From the cell containing the given text, extract its center point as [X, Y] coordinate. 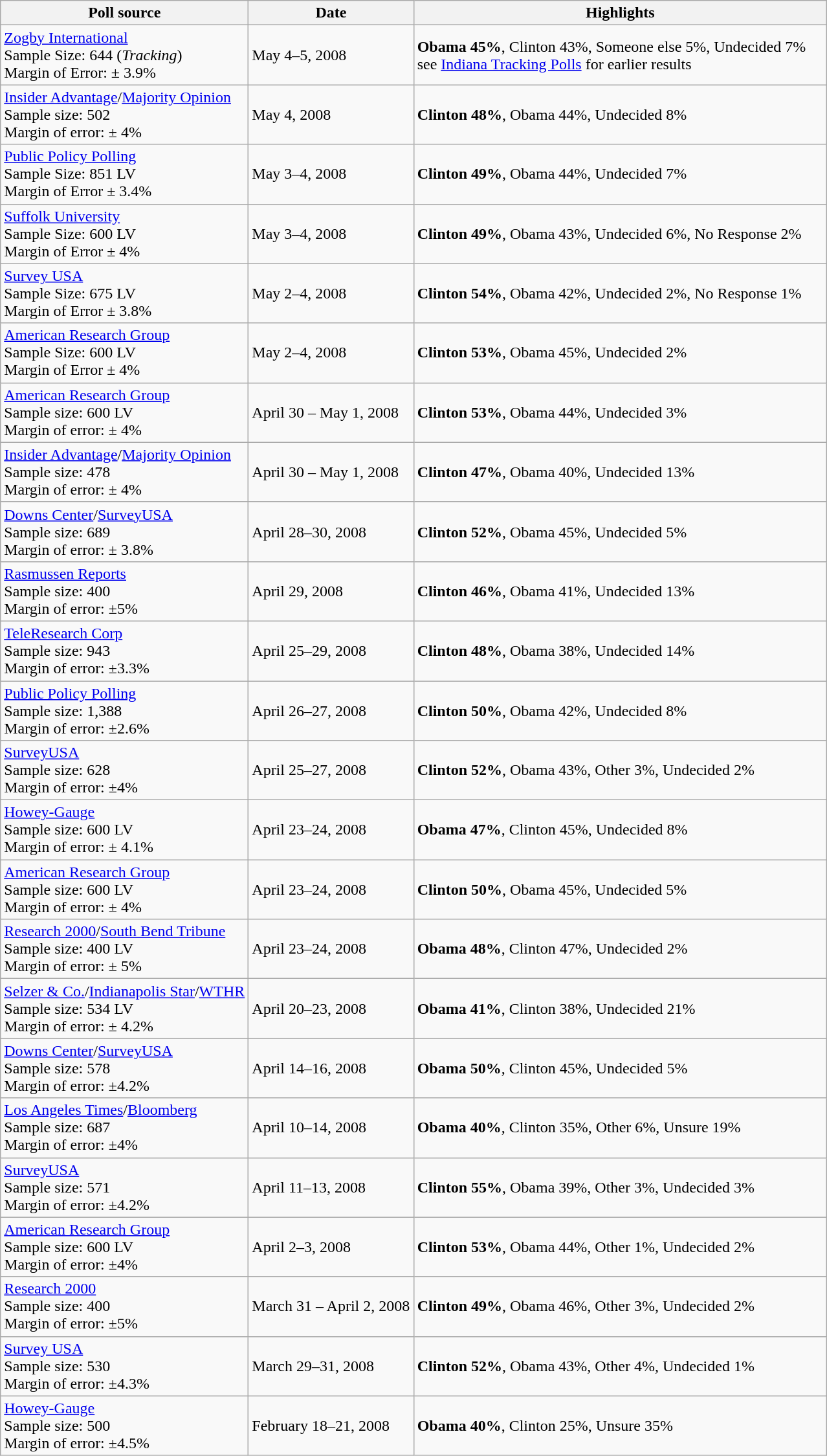
Howey-GaugeSample size: 600 LV Margin of error: ± 4.1% [124, 830]
Clinton 55%, Obama 39%, Other 3%, Undecided 3% [620, 1187]
Clinton 49%, Obama 46%, Other 3%, Undecided 2% [620, 1306]
SurveyUSASample size: 571 Margin of error: ±4.2% [124, 1187]
Insider Advantage/Majority OpinionSample size: 478 Margin of error: ± 4% [124, 472]
Downs Center/SurveyUSASample size: 689 Margin of error: ± 3.8% [124, 532]
Obama 40%, Clinton 25%, Unsure 35% [620, 1426]
Clinton 52%, Obama 45%, Undecided 5% [620, 532]
Clinton 46%, Obama 41%, Undecided 13% [620, 591]
Obama 40%, Clinton 35%, Other 6%, Unsure 19% [620, 1128]
April 25–27, 2008 [331, 770]
March 29–31, 2008 [331, 1366]
Research 2000Sample size: 400 Margin of error: ±5% [124, 1306]
Clinton 54%, Obama 42%, Undecided 2%, No Response 1% [620, 293]
May 4, 2008 [331, 115]
SurveyUSASample size: 628 Margin of error: ±4% [124, 770]
April 26–27, 2008 [331, 711]
April 25–29, 2008 [331, 651]
March 31 – April 2, 2008 [331, 1306]
Obama 47%, Clinton 45%, Undecided 8% [620, 830]
Obama 50%, Clinton 45%, Undecided 5% [620, 1068]
Survey USASample size: 530 Margin of error: ±4.3% [124, 1366]
April 2–3, 2008 [331, 1247]
April 11–13, 2008 [331, 1187]
Howey-GaugeSample size: 500 Margin of error: ±4.5% [124, 1426]
Insider Advantage/Majority OpinionSample size: 502 Margin of error: ± 4% [124, 115]
May 4–5, 2008 [331, 55]
Poll source [124, 13]
Obama 45%, Clinton 43%, Someone else 5%, Undecided 7%see Indiana Tracking Polls for earlier results [620, 55]
April 29, 2008 [331, 591]
Clinton 49%, Obama 44%, Undecided 7% [620, 174]
Highlights [620, 13]
Clinton 48%, Obama 38%, Undecided 14% [620, 651]
April 14–16, 2008 [331, 1068]
Rasmussen ReportsSample size: 400 Margin of error: ±5% [124, 591]
Clinton 53%, Obama 45%, Undecided 2% [620, 353]
Date [331, 13]
Obama 48%, Clinton 47%, Undecided 2% [620, 949]
Clinton 52%, Obama 43%, Other 4%, Undecided 1% [620, 1366]
Los Angeles Times/BloombergSample size: 687 Margin of error: ±4% [124, 1128]
Clinton 50%, Obama 45%, Undecided 5% [620, 890]
April 10–14, 2008 [331, 1128]
American Research GroupSample size: 600 LV Margin of error: ±4% [124, 1247]
Clinton 48%, Obama 44%, Undecided 8% [620, 115]
April 20–23, 2008 [331, 1009]
Selzer & Co./Indianapolis Star/WTHRSample size: 534 LV Margin of error: ± 4.2% [124, 1009]
Clinton 53%, Obama 44%, Undecided 3% [620, 412]
Clinton 50%, Obama 42%, Undecided 8% [620, 711]
Clinton 49%, Obama 43%, Undecided 6%, No Response 2% [620, 234]
Clinton 52%, Obama 43%, Other 3%, Undecided 2% [620, 770]
Clinton 53%, Obama 44%, Other 1%, Undecided 2% [620, 1247]
Public Policy PollingSample Size: 851 LV Margin of Error ± 3.4% [124, 174]
Survey USASample Size: 675 LV Margin of Error ± 3.8% [124, 293]
Clinton 47%, Obama 40%, Undecided 13% [620, 472]
April 28–30, 2008 [331, 532]
February 18–21, 2008 [331, 1426]
Public Policy PollingSample size: 1,388 Margin of error: ±2.6% [124, 711]
Obama 41%, Clinton 38%, Undecided 21% [620, 1009]
Downs Center/SurveyUSASample size: 578 Margin of error: ±4.2% [124, 1068]
Zogby InternationalSample Size: 644 (Tracking) Margin of Error: ± 3.9% [124, 55]
American Research GroupSample Size: 600 LV Margin of Error ± 4% [124, 353]
Research 2000/South Bend TribuneSample size: 400 LV Margin of error: ± 5% [124, 949]
Suffolk UniversitySample Size: 600 LV Margin of Error ± 4% [124, 234]
TeleResearch CorpSample size: 943 Margin of error: ±3.3% [124, 651]
